Locate the cell with the specified text and output its [X, Y] center coordinate. 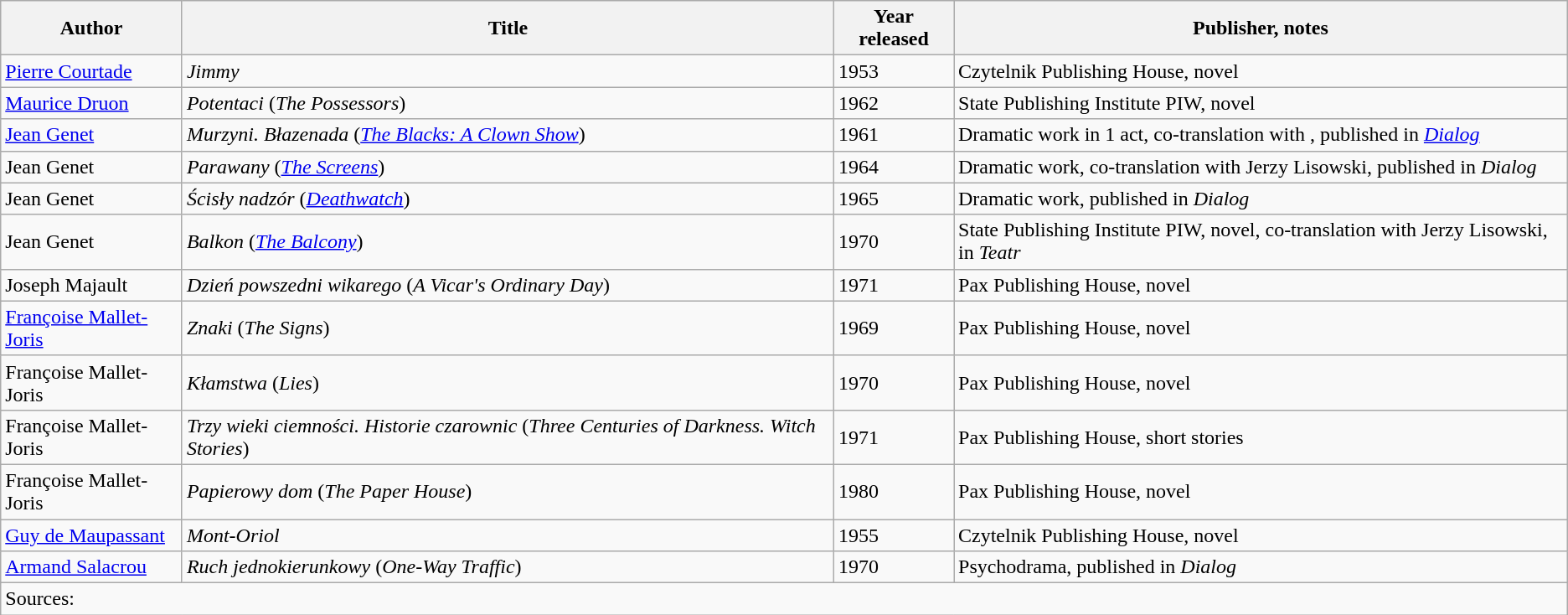
Armand Salacrou [92, 567]
1961 [895, 135]
Trzy wieki ciemności. Historie czarownic (Three Centuries of Darkness. Witch Stories) [508, 437]
Author [92, 28]
Dramatic work, co-translation with Jerzy Lisowski, published in Dialog [1260, 167]
Mont-Oriol [508, 535]
Pax Publishing House, short stories [1260, 437]
1953 [895, 71]
Potentaci (The Possessors) [508, 103]
1962 [895, 103]
1964 [895, 167]
Parawany (The Screens) [508, 167]
Dramatic work, published in Dialog [1260, 199]
Title [508, 28]
State Publishing Institute PIW, novel, co-translation with Jerzy Lisowski, in Teatr [1260, 241]
Publisher, notes [1260, 28]
Sources: [784, 599]
Maurice Druon [92, 103]
Balkon (The Balcony) [508, 241]
Murzyni. Błazenada (The Blacks: A Clown Show) [508, 135]
Ścisły nadzór (Deathwatch) [508, 199]
Papierowy dom (The Paper House) [508, 491]
Kłamstwa (Lies) [508, 382]
Year released [895, 28]
1980 [895, 491]
Dramatic work in 1 act, co-translation with , published in Dialog [1260, 135]
Jimmy [508, 71]
1965 [895, 199]
Pierre Courtade [92, 71]
Psychodrama, published in Dialog [1260, 567]
Ruch jednokierunkowy (One-Way Traffic) [508, 567]
Dzień powszedni wikarego (A Vicar's Ordinary Day) [508, 285]
Guy de Maupassant [92, 535]
State Publishing Institute PIW, novel [1260, 103]
Znaki (The Signs) [508, 328]
Joseph Majault [92, 285]
1969 [895, 328]
1955 [895, 535]
